Search for the cell housing the specified text and yield its (x, y) center coordinate. 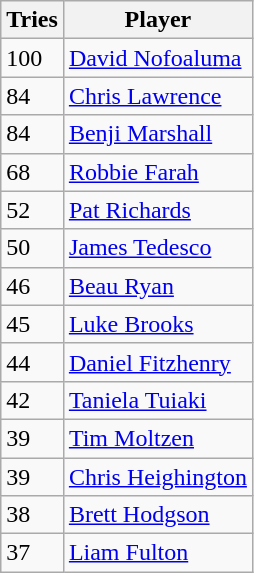
Tim Moltzen (158, 438)
45 (32, 324)
Brett Hodgson (158, 515)
42 (32, 400)
Daniel Fitzhenry (158, 362)
Robbie Farah (158, 172)
46 (32, 286)
Beau Ryan (158, 286)
52 (32, 210)
David Nofoaluma (158, 58)
Pat Richards (158, 210)
Luke Brooks (158, 324)
Chris Lawrence (158, 96)
James Tedesco (158, 248)
Chris Heighington (158, 477)
100 (32, 58)
38 (32, 515)
Benji Marshall (158, 134)
Tries (32, 20)
Taniela Tuiaki (158, 400)
44 (32, 362)
68 (32, 172)
Player (158, 20)
50 (32, 248)
Liam Fulton (158, 553)
37 (32, 553)
